Return (X, Y) of the center of cell containing provided text 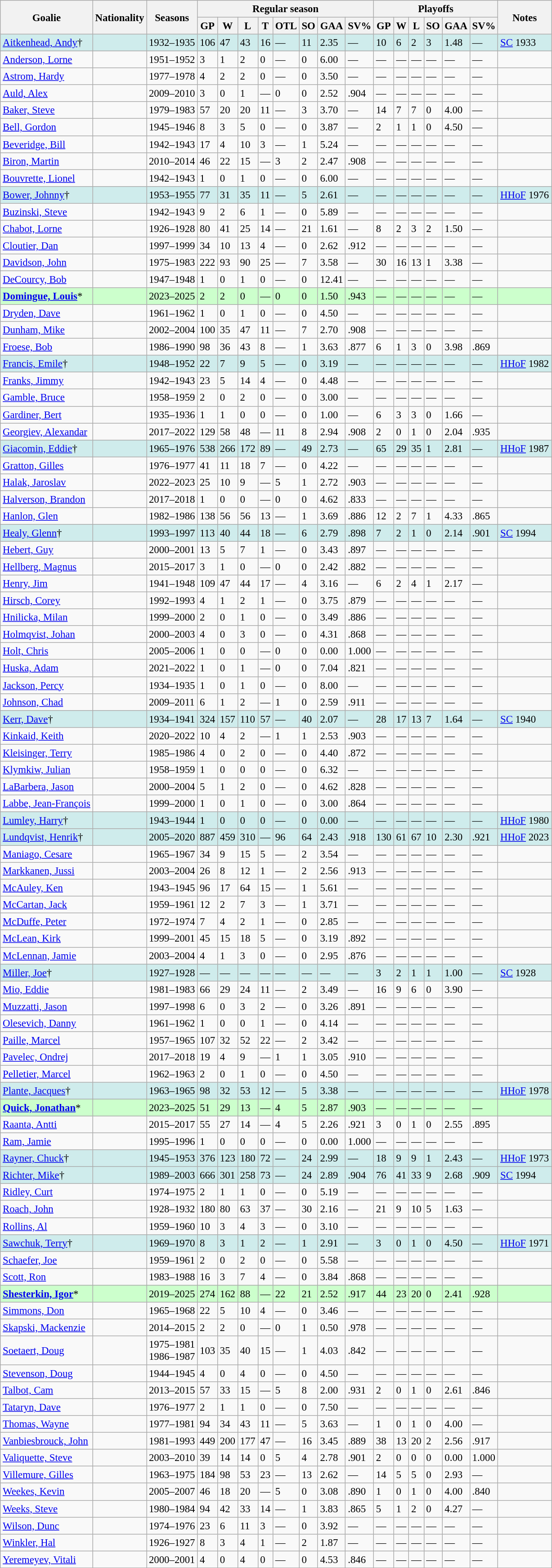
1963–1975 (172, 1475)
1997–1999 (172, 246)
58 (228, 432)
Playoffs (435, 9)
3.46 (332, 1311)
Weeks, Steve (47, 1509)
McCartan, Jack (47, 905)
Georgiev, Alexandar (47, 432)
6.32 (332, 770)
2.26 (332, 1125)
Regular season (286, 9)
39 (208, 1458)
31 (228, 195)
Auld, Alex (47, 94)
Dunham, Mike (47, 330)
Villemure, Gilles (47, 1475)
Valiquette, Steve (47, 1458)
.821 (360, 668)
Johnson, Chad (47, 702)
2.30 (456, 837)
3.84 (332, 1277)
2.07 (332, 719)
1965–1976 (172, 448)
1980–1984 (172, 1509)
2000–2004 (172, 786)
SC 1933 (525, 43)
1999–2001 (172, 939)
2.79 (332, 533)
.911 (360, 702)
1941–1948 (172, 584)
.913 (360, 871)
Mio, Eddie (47, 989)
1951–1952 (172, 60)
LaBarbera, Jason (47, 786)
Holt, Chris (47, 652)
Chabot, Lorne (47, 229)
48 (247, 432)
Gardiner, Bert (47, 415)
Hirsch, Corey (47, 601)
HHoF 1978 (525, 1091)
2.72 (332, 482)
McLennan, Jamie (47, 956)
19 (208, 1057)
162 (228, 1294)
1948–1952 (172, 364)
Gratton, Gilles (47, 465)
.882 (360, 567)
3.43 (332, 550)
SC 1928 (525, 973)
Schaefer, Joe (47, 1260)
89 (265, 448)
1957–1965 (172, 1040)
7.50 (332, 1407)
67 (417, 837)
7.04 (332, 668)
3.58 (332, 263)
2019–2025 (172, 1294)
2.35 (332, 43)
1943–1945 (172, 888)
Gamble, Bruce (47, 398)
2.68 (456, 1175)
.864 (360, 804)
.978 (360, 1327)
3.16 (332, 584)
Bower, Johnny† (47, 195)
Baker, Steve (47, 110)
2005–2020 (172, 837)
OTL (286, 26)
666 (208, 1175)
Rayner, Chuck† (47, 1158)
1943–1944 (172, 820)
0.50 (332, 1327)
2.41 (456, 1294)
Davidson, John (47, 263)
1992–1993 (172, 601)
2.95 (332, 956)
.935 (484, 432)
1995–1996 (172, 1142)
Hebert, Guy (47, 550)
4.48 (332, 381)
1.87 (332, 1542)
2005–2006 (172, 652)
65 (383, 448)
DeCourcy, Bob (47, 279)
3.45 (332, 1441)
Goalie (47, 17)
36 (228, 347)
Hellberg, Magnus (47, 567)
Seasons (172, 17)
3.42 (332, 1040)
4.22 (332, 465)
Ridley, Curt (47, 1192)
3.05 (332, 1057)
1985–1986 (172, 753)
Skapski, Mackenzie (47, 1327)
76 (383, 1175)
100 (208, 330)
Wilson, Dunc (47, 1526)
887 (208, 837)
3.90 (456, 989)
Quick, Jonathan* (47, 1108)
.890 (360, 1492)
61 (401, 837)
1974–1976 (172, 1526)
3.71 (332, 905)
1982–1986 (172, 516)
Huska, Adam (47, 668)
2.99 (332, 1158)
.872 (360, 753)
310 (247, 837)
73 (265, 1175)
.895 (484, 1125)
157 (228, 719)
1953–1955 (172, 195)
Tataryn, Dave (47, 1407)
2.14 (456, 533)
Klymkiw, Julian (47, 770)
4.27 (456, 1509)
5.89 (332, 212)
1934–1935 (172, 685)
Kinkaid, Keith (47, 736)
3.26 (332, 1006)
3.70 (332, 110)
5.19 (332, 1192)
Labbe, Jean-François (47, 804)
1962–1963 (172, 1074)
Shesterkin, Igor* (47, 1294)
Muzzatti, Jason (47, 1006)
1947–1948 (172, 279)
49 (309, 448)
184 (208, 1475)
3.69 (332, 516)
.910 (360, 1057)
1.64 (456, 719)
.912 (360, 246)
1945–1946 (172, 127)
Nationality (120, 17)
66 (208, 989)
8.00 (332, 685)
Lumley, Harry† (47, 820)
1.63 (456, 1209)
2.55 (456, 1125)
5.61 (332, 888)
27 (228, 1125)
Talbot, Cam (47, 1390)
459 (228, 837)
2021–2022 (172, 668)
2.47 (332, 161)
130 (383, 837)
2.91 (332, 1243)
.909 (484, 1175)
Hnilicka, Milan (47, 617)
Plante, Jacques† (47, 1091)
1989–2003 (172, 1175)
HHoF 1982 (525, 364)
HHoF 1971 (525, 1243)
63 (247, 1209)
Simmons, Don (47, 1311)
103 (208, 1351)
1969–1970 (172, 1243)
376 (208, 1158)
1928–1932 (172, 1209)
1983–1988 (172, 1277)
4.31 (332, 634)
Lundqvist, Henrik† (47, 837)
Raanta, Antti (47, 1125)
51 (208, 1108)
1927–1928 (172, 973)
.892 (360, 939)
2017–2022 (172, 432)
Olesevich, Danny (47, 1023)
301 (228, 1175)
107 (208, 1040)
4.53 (332, 1559)
5.24 (332, 144)
Paille, Marcel (47, 1040)
2.85 (332, 922)
3.54 (332, 854)
HHoF 1976 (525, 195)
52 (247, 1040)
Healy, Glenn† (47, 533)
Hanlon, Glen (47, 516)
1965–1967 (172, 854)
3.10 (332, 1226)
2009–2011 (172, 702)
Weekes, Kevin (47, 1492)
4.03 (332, 1351)
1965–1968 (172, 1311)
.897 (360, 550)
113 (208, 533)
123 (228, 1158)
T (265, 26)
3.75 (332, 601)
1.61 (332, 229)
Markkanen, Jussi (47, 871)
1974–1975 (172, 1192)
.928 (484, 1294)
88 (247, 1294)
37 (265, 1209)
Holmqvist, Johan (47, 634)
3.87 (332, 127)
90 (247, 263)
55 (208, 1125)
McDuffe, Peter (47, 922)
Pavelec, Ondrej (47, 1057)
4.14 (332, 1023)
Sawchuk, Terry† (47, 1243)
Aitkenhead, Andy† (47, 43)
2.73 (332, 448)
.877 (360, 347)
2020–2022 (172, 736)
2003–2010 (172, 1458)
2.87 (332, 1108)
Bouvrette, Lionel (47, 178)
2002–2004 (172, 330)
Buzinski, Steve (47, 212)
1981–1983 (172, 989)
McLean, Kirk (47, 939)
2.17 (456, 584)
2.42 (332, 567)
.943 (360, 296)
2009–2010 (172, 94)
.833 (360, 499)
2022–2023 (172, 482)
Richter, Mike† (47, 1175)
Ram, Jamie (47, 1142)
1934–1941 (172, 719)
2.89 (332, 1175)
Anderson, Lorne (47, 60)
Kleisinger, Terry (47, 753)
2010–2014 (172, 161)
.898 (360, 533)
Soetaert, Doug (47, 1351)
1.48 (456, 43)
77 (208, 195)
Domingue, Louis* (47, 296)
Kerr, Dave† (47, 719)
SC 1940 (525, 719)
Stevenson, Doug (47, 1373)
1944–1945 (172, 1373)
200 (228, 1441)
Cloutier, Dan (47, 246)
Halverson, Brandon (47, 499)
.842 (360, 1351)
3.50 (332, 76)
172 (247, 448)
4.33 (456, 516)
1977–1978 (172, 76)
Froese, Bob (47, 347)
Miller, Joe† (47, 973)
2.59 (332, 702)
Henry, Jim (47, 584)
Maniago, Cesare (47, 854)
McAuley, Ken (47, 888)
Dryden, Dave (47, 313)
1979–1983 (172, 110)
HHoF 2023 (525, 837)
1935–1936 (172, 415)
266 (228, 448)
HHoF 1980 (525, 820)
Bell, Gordon (47, 127)
2005–2007 (172, 1492)
1975–1983 (172, 263)
Thomas, Wayne (47, 1424)
Roach, John (47, 1209)
.891 (360, 1006)
1975–19811986–1987 (172, 1351)
38 (383, 1441)
Winkler, Hal (47, 1542)
2.78 (332, 1458)
72 (265, 1158)
2.70 (332, 330)
42 (228, 1509)
2.93 (456, 1475)
2000–2003 (172, 634)
3.83 (332, 1509)
4.40 (332, 753)
1.66 (456, 415)
.931 (360, 1390)
28 (383, 719)
538 (208, 448)
.918 (360, 837)
1926–1928 (172, 229)
2013–2015 (172, 1390)
Jackson, Percy (47, 685)
129 (208, 432)
Francis, Emile† (47, 364)
1963–1965 (172, 1091)
Astrom, Hardy (47, 76)
110 (247, 719)
45 (208, 939)
.876 (360, 956)
Yeremeyev, Vitali (47, 1559)
Scott, Ron (47, 1277)
.889 (360, 1441)
258 (247, 1175)
1959–1960 (172, 1226)
324 (208, 719)
449 (208, 1441)
Vanbiesbrouck, John (47, 1441)
2.04 (456, 432)
5.58 (332, 1260)
Biron, Martin (47, 161)
93 (228, 263)
Pelletier, Marcel (47, 1074)
2.53 (332, 736)
1981–1993 (172, 1441)
1977–1981 (172, 1424)
Beveridge, Bill (47, 144)
Notes (525, 17)
3.92 (332, 1526)
1945–1953 (172, 1158)
Rollins, Al (47, 1226)
.828 (360, 786)
2.00 (332, 1390)
177 (247, 1441)
2.16 (332, 1209)
106 (208, 43)
1997–1998 (172, 1006)
2014–2015 (172, 1327)
109 (208, 584)
.840 (484, 1492)
Franks, Jimmy (47, 381)
Halak, Jaroslav (47, 482)
HHoF 1987 (525, 448)
HHoF 1973 (525, 1158)
1986–1990 (172, 347)
1926–1927 (172, 1542)
274 (208, 1294)
3.08 (332, 1492)
1993–1997 (172, 533)
Giacomin, Eddie† (47, 448)
222 (208, 263)
2.94 (332, 432)
3.98 (456, 347)
.869 (484, 347)
.879 (360, 601)
26 (208, 871)
12.41 (332, 279)
1932–1935 (172, 43)
138 (208, 516)
2.81 (456, 448)
1972–1974 (172, 922)
